Detect which cell encompasses the target text, then output its (x, y) center coordinate. 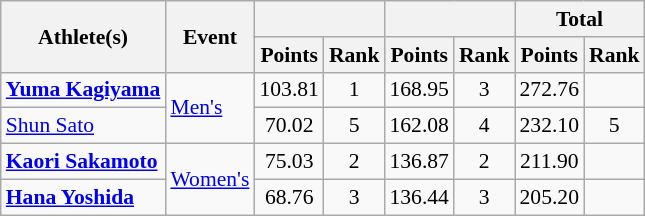
Yuma Kagiyama (84, 90)
68.76 (288, 197)
136.87 (418, 162)
Men's (210, 108)
205.20 (548, 197)
1 (354, 90)
211.90 (548, 162)
Shun Sato (84, 126)
4 (484, 126)
Athlete(s) (84, 36)
Total (579, 19)
136.44 (418, 197)
Women's (210, 180)
162.08 (418, 126)
70.02 (288, 126)
Event (210, 36)
168.95 (418, 90)
232.10 (548, 126)
Kaori Sakamoto (84, 162)
75.03 (288, 162)
272.76 (548, 90)
Hana Yoshida (84, 197)
103.81 (288, 90)
